Pinpoint the cell where the given text exists, returning its (X, Y) midpoint coordinate. 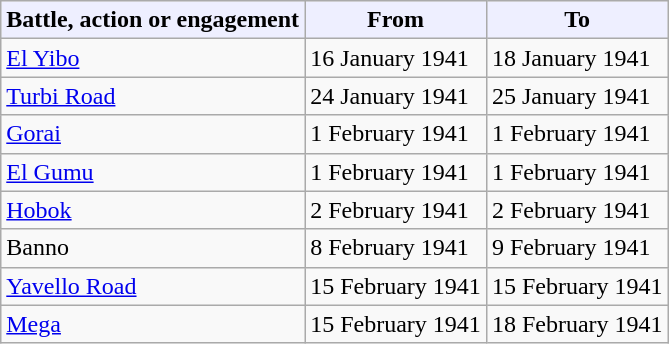
Gorai (153, 134)
18 January 1941 (577, 58)
El Gumu (153, 172)
Hobok (153, 210)
Battle, action or engagement (153, 20)
9 February 1941 (577, 248)
Banno (153, 248)
24 January 1941 (396, 96)
Turbi Road (153, 96)
Yavello Road (153, 286)
16 January 1941 (396, 58)
El Yibo (153, 58)
To (577, 20)
25 January 1941 (577, 96)
Mega (153, 324)
8 February 1941 (396, 248)
18 February 1941 (577, 324)
From (396, 20)
